Return the (x, y) coordinate for the center point of the cell that contains the specified text.  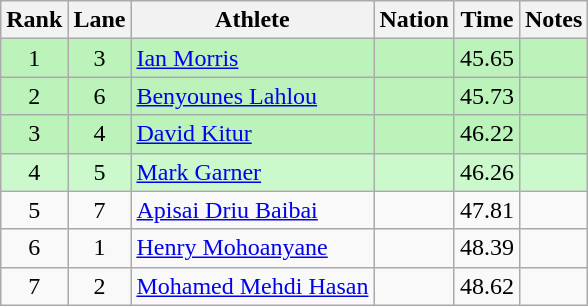
Notes (553, 20)
47.81 (486, 210)
48.39 (486, 248)
Mohamed Mehdi Hasan (252, 286)
45.65 (486, 58)
Athlete (252, 20)
Time (486, 20)
Mark Garner (252, 172)
David Kitur (252, 134)
Ian Morris (252, 58)
Nation (414, 20)
Benyounes Lahlou (252, 96)
Henry Mohoanyane (252, 248)
Rank (34, 20)
46.22 (486, 134)
48.62 (486, 286)
Lane (100, 20)
45.73 (486, 96)
Apisai Driu Baibai (252, 210)
46.26 (486, 172)
